Pinpoint the cell where the given text exists, returning its [X, Y] midpoint coordinate. 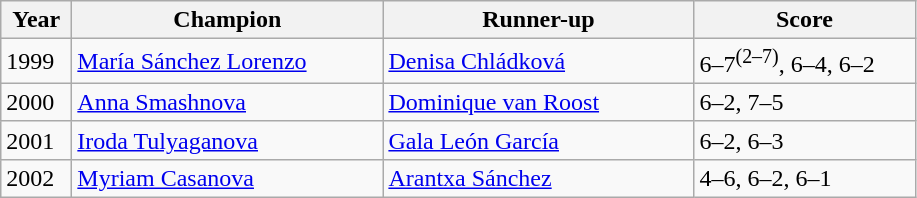
Champion [228, 20]
Arantxa Sánchez [538, 178]
Dominique van Roost [538, 102]
Year [36, 20]
Gala León García [538, 140]
6–2, 6–3 [804, 140]
Score [804, 20]
Myriam Casanova [228, 178]
2002 [36, 178]
Denisa Chládková [538, 62]
María Sánchez Lorenzo [228, 62]
6–7(2–7), 6–4, 6–2 [804, 62]
2001 [36, 140]
Anna Smashnova [228, 102]
Runner-up [538, 20]
Iroda Tulyaganova [228, 140]
2000 [36, 102]
4–6, 6–2, 6–1 [804, 178]
1999 [36, 62]
6–2, 7–5 [804, 102]
